For the text-containing cell, return its midpoint in (x, y) coordinate format. 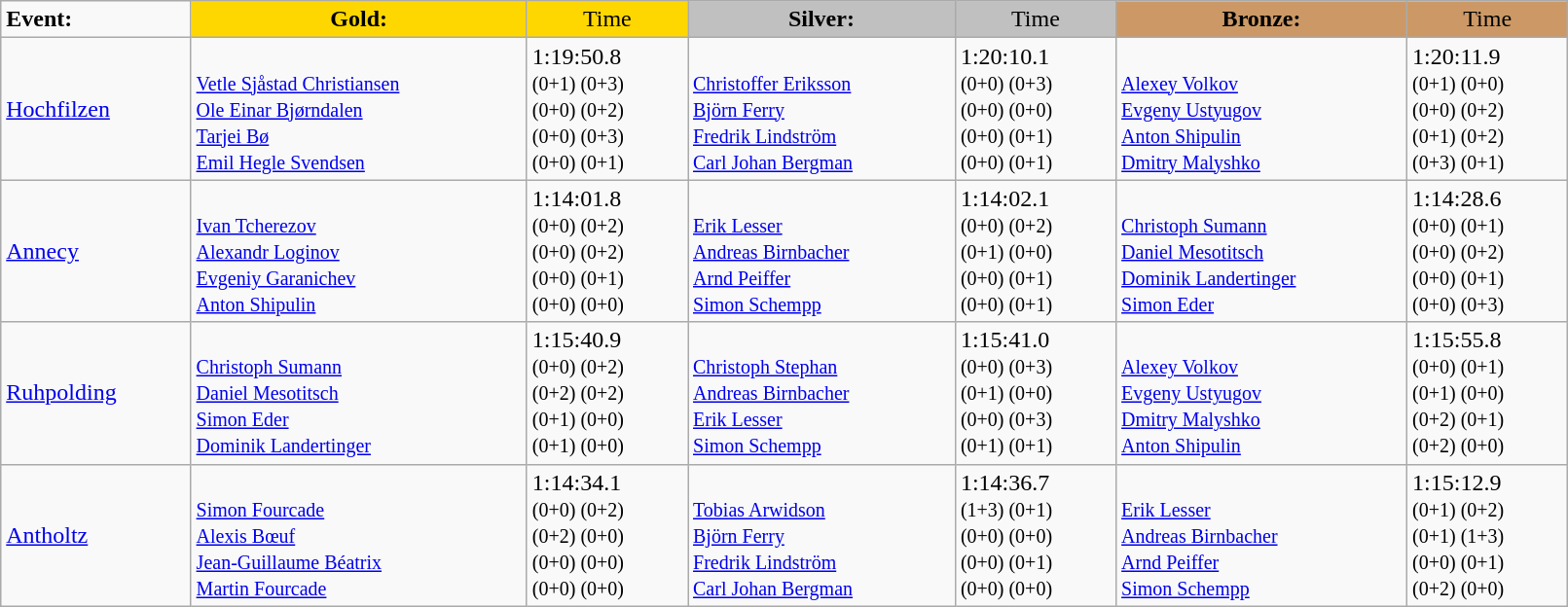
Bronze: (1261, 19)
Christoph SumannDaniel MesotitschDominik LandertingerSimon Eder (1261, 251)
1:19:50.8(0+1) (0+3)(0+0) (0+2)(0+0) (0+3)(0+0) (0+1) (607, 109)
Ruhpolding (95, 393)
Christoffer ErikssonBjörn FerryFredrik LindströmCarl Johan Bergman (821, 109)
1:14:02.1(0+0) (0+2)(0+1) (0+0)(0+0) (0+1)(0+0) (0+1) (1036, 251)
1:20:11.9(0+1) (0+0)(0+0) (0+2)(0+1) (0+2)(0+3) (0+1) (1487, 109)
Event: (95, 19)
1:14:01.8(0+0) (0+2)(0+0) (0+2)(0+0) (0+1)(0+0) (0+0) (607, 251)
Annecy (95, 251)
Christoph SumannDaniel MesotitschSimon EderDominik Landertinger (358, 393)
Antholtz (95, 535)
1:15:12.9(0+1) (0+2)(0+1) (1+3)(0+0) (0+1)(0+2) (0+0) (1487, 535)
Christoph StephanAndreas BirnbacherErik LesserSimon Schempp (821, 393)
1:14:28.6(0+0) (0+1)(0+0) (0+2)(0+0) (0+1)(0+0) (0+3) (1487, 251)
1:15:55.8(0+0) (0+1)(0+1) (0+0)(0+2) (0+1)(0+2) (0+0) (1487, 393)
1:14:36.7(1+3) (0+1)(0+0) (0+0)(0+0) (0+1)(0+0) (0+0) (1036, 535)
Hochfilzen (95, 109)
1:20:10.1(0+0) (0+3)(0+0) (0+0)(0+0) (0+1)(0+0) (0+1) (1036, 109)
Alexey VolkovEvgeny UstyugovDmitry MalyshkoAnton Shipulin (1261, 393)
Vetle Sjåstad ChristiansenOle Einar BjørndalenTarjei BøEmil Hegle Svendsen (358, 109)
Ivan TcherezovAlexandr LoginovEvgeniy GaranichevAnton Shipulin (358, 251)
Silver: (821, 19)
1:14:34.1(0+0) (0+2)(0+2) (0+0)(0+0) (0+0)(0+0) (0+0) (607, 535)
1:15:41.0(0+0) (0+3)(0+1) (0+0)(0+0) (0+3)(0+1) (0+1) (1036, 393)
Alexey VolkovEvgeny UstyugovAnton ShipulinDmitry Malyshko (1261, 109)
Tobias ArwidsonBjörn FerryFredrik LindströmCarl Johan Bergman (821, 535)
Simon FourcadeAlexis BœufJean-Guillaume BéatrixMartin Fourcade (358, 535)
Gold: (358, 19)
1:15:40.9(0+0) (0+2)(0+2) (0+2)(0+1) (0+0)(0+1) (0+0) (607, 393)
